Pinpoint the cell where the given text exists, returning its (X, Y) midpoint coordinate. 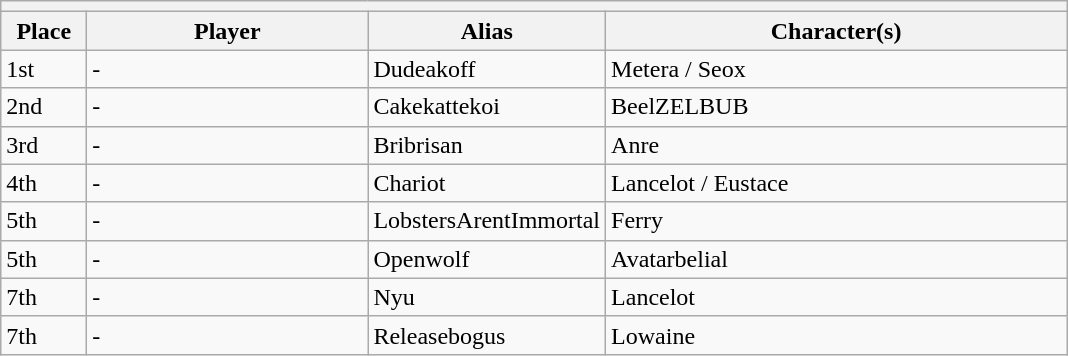
Metera / Seox (836, 69)
Ferry (836, 221)
Avatarbelial (836, 259)
Lowaine (836, 335)
Anre (836, 145)
Releasebogus (487, 335)
BeelZELBUB (836, 107)
Nyu (487, 297)
Alias (487, 31)
Player (228, 31)
Lancelot (836, 297)
Bribrisan (487, 145)
LobstersArentImmortal (487, 221)
Character(s) (836, 31)
Dudeakoff (487, 69)
Lancelot / Eustace (836, 183)
1st (44, 69)
3rd (44, 145)
Chariot (487, 183)
Cakekattekoi (487, 107)
Openwolf (487, 259)
Place (44, 31)
2nd (44, 107)
4th (44, 183)
